Scan for the cell matching the given text and deliver its [X, Y] coordinate at center. 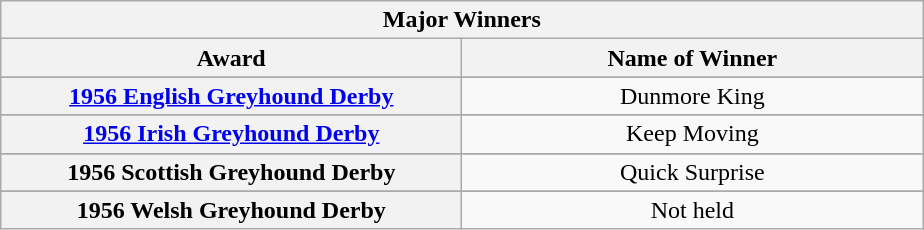
1956 Irish Greyhound Derby [232, 134]
1956 Scottish Greyhound Derby [232, 172]
1956 English Greyhound Derby [232, 96]
Award [232, 58]
1956 Welsh Greyhound Derby [232, 210]
Not held [692, 210]
Keep Moving [692, 134]
Dunmore King [692, 96]
Major Winners [462, 20]
Quick Surprise [692, 172]
Name of Winner [692, 58]
